Capture the cell that displays the provided text and extract its [x, y] central coordinate. 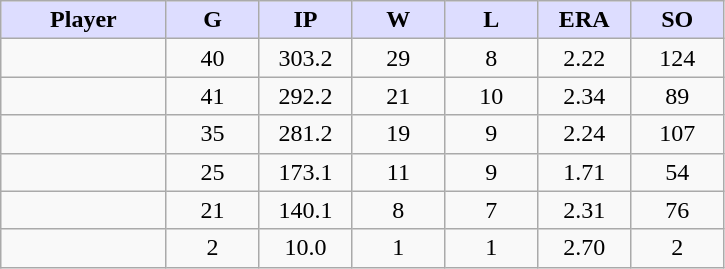
7 [492, 210]
G [212, 20]
2.70 [584, 248]
292.2 [306, 96]
11 [398, 172]
19 [398, 134]
2.34 [584, 96]
124 [678, 58]
107 [678, 134]
W [398, 20]
35 [212, 134]
281.2 [306, 134]
SO [678, 20]
10 [492, 96]
76 [678, 210]
1.71 [584, 172]
303.2 [306, 58]
25 [212, 172]
54 [678, 172]
89 [678, 96]
2.31 [584, 210]
2.24 [584, 134]
29 [398, 58]
2.22 [584, 58]
ERA [584, 20]
173.1 [306, 172]
10.0 [306, 248]
140.1 [306, 210]
40 [212, 58]
Player [84, 20]
41 [212, 96]
IP [306, 20]
L [492, 20]
